Search for the cell housing the specified text and yield its (X, Y) center coordinate. 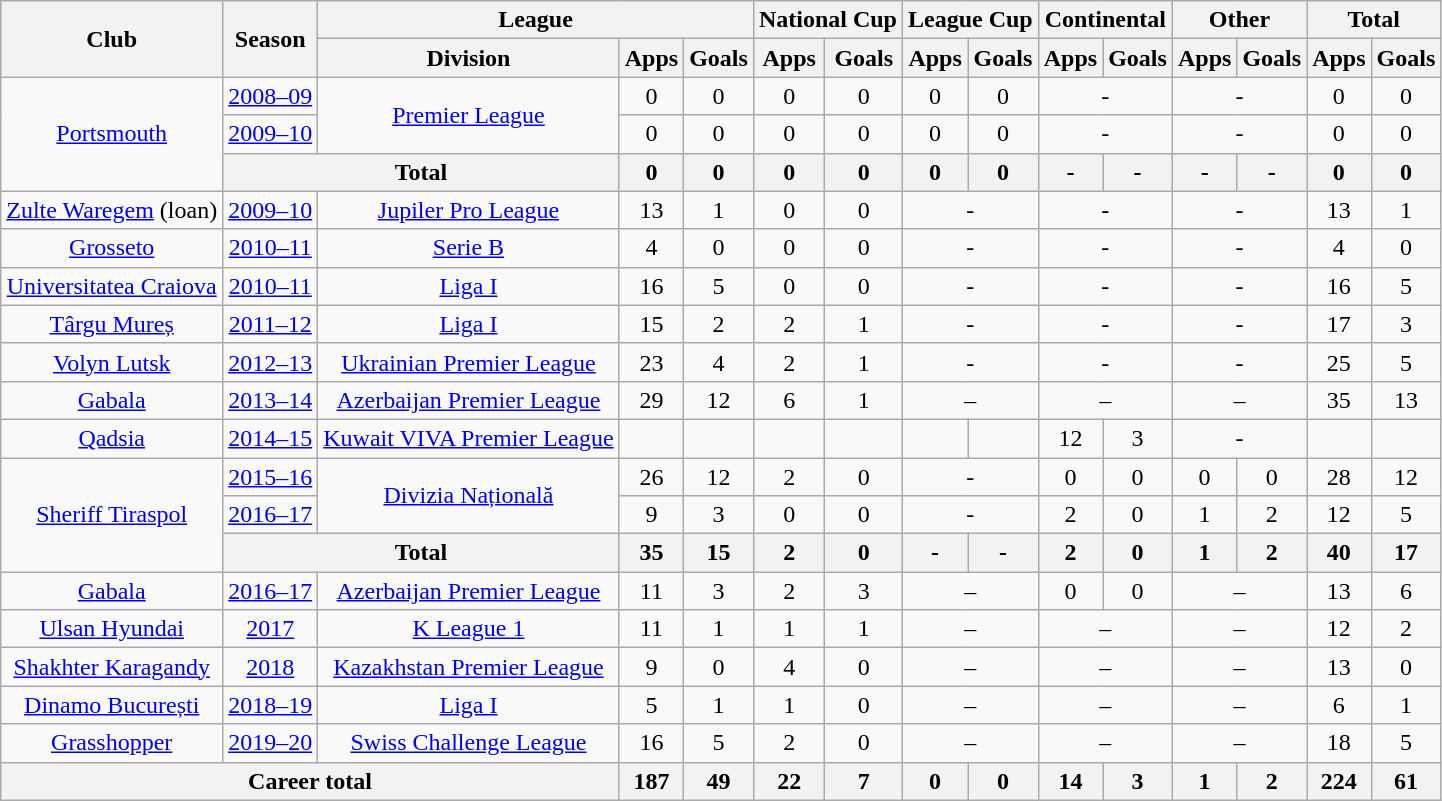
40 (1339, 553)
Ulsan Hyundai (112, 629)
49 (719, 781)
2018–19 (270, 705)
14 (1070, 781)
National Cup (828, 20)
23 (651, 362)
League (536, 20)
187 (651, 781)
Jupiler Pro League (468, 210)
2018 (270, 667)
2012–13 (270, 362)
Serie B (468, 248)
Continental (1105, 20)
Qadsia (112, 438)
2014–15 (270, 438)
Dinamo București (112, 705)
K League 1 (468, 629)
26 (651, 477)
Career total (310, 781)
Other (1239, 20)
Kazakhstan Premier League (468, 667)
League Cup (970, 20)
Divizia Națională (468, 496)
29 (651, 400)
7 (864, 781)
224 (1339, 781)
Târgu Mureș (112, 324)
Portsmouth (112, 134)
Shakhter Karagandy (112, 667)
Grosseto (112, 248)
22 (789, 781)
2015–16 (270, 477)
2008–09 (270, 96)
Season (270, 39)
Universitatea Craiova (112, 286)
61 (1406, 781)
Volyn Lutsk (112, 362)
Grasshopper (112, 743)
28 (1339, 477)
2017 (270, 629)
Swiss Challenge League (468, 743)
2013–14 (270, 400)
Premier League (468, 115)
18 (1339, 743)
2019–20 (270, 743)
Sheriff Tiraspol (112, 515)
Zulte Waregem (loan) (112, 210)
2011–12 (270, 324)
Club (112, 39)
Kuwait VIVA Premier League (468, 438)
25 (1339, 362)
Division (468, 58)
Ukrainian Premier League (468, 362)
